Output the [X, Y] coordinate of the center of the cell containing the given text.  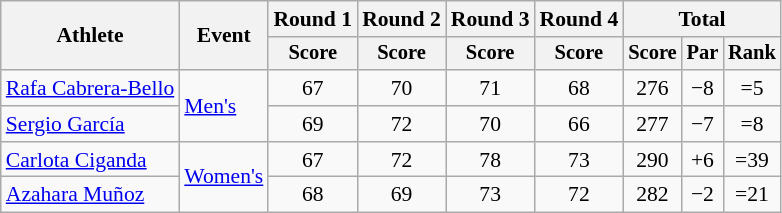
Total [702, 19]
=39 [752, 160]
Sergio García [90, 124]
Women's [224, 178]
Round 2 [402, 19]
Rank [752, 54]
Azahara Muñoz [90, 195]
=21 [752, 195]
Men's [224, 106]
Carlota Ciganda [90, 160]
−7 [703, 124]
71 [490, 88]
Round 1 [312, 19]
66 [580, 124]
78 [490, 160]
−2 [703, 195]
276 [652, 88]
−8 [703, 88]
Event [224, 36]
277 [652, 124]
Round 4 [580, 19]
+6 [703, 160]
290 [652, 160]
Rafa Cabrera-Bello [90, 88]
Par [703, 54]
=8 [752, 124]
Athlete [90, 36]
=5 [752, 88]
282 [652, 195]
Round 3 [490, 19]
